Identify which cell holds the provided text, then report its (X, Y) central coordinate. 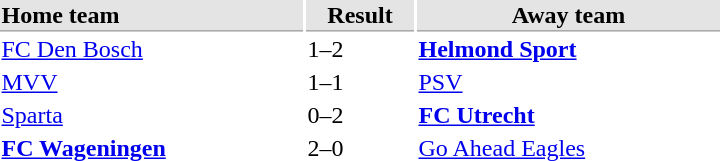
Sparta (152, 115)
PSV (568, 83)
Result (360, 16)
FC Den Bosch (152, 49)
1–2 (360, 49)
1–1 (360, 83)
Helmond Sport (568, 49)
0–2 (360, 115)
FC Utrecht (568, 115)
Away team (568, 16)
MVV (152, 83)
Home team (152, 16)
